Determine the (x, y) coordinate at the center of the cell enclosing the given text.  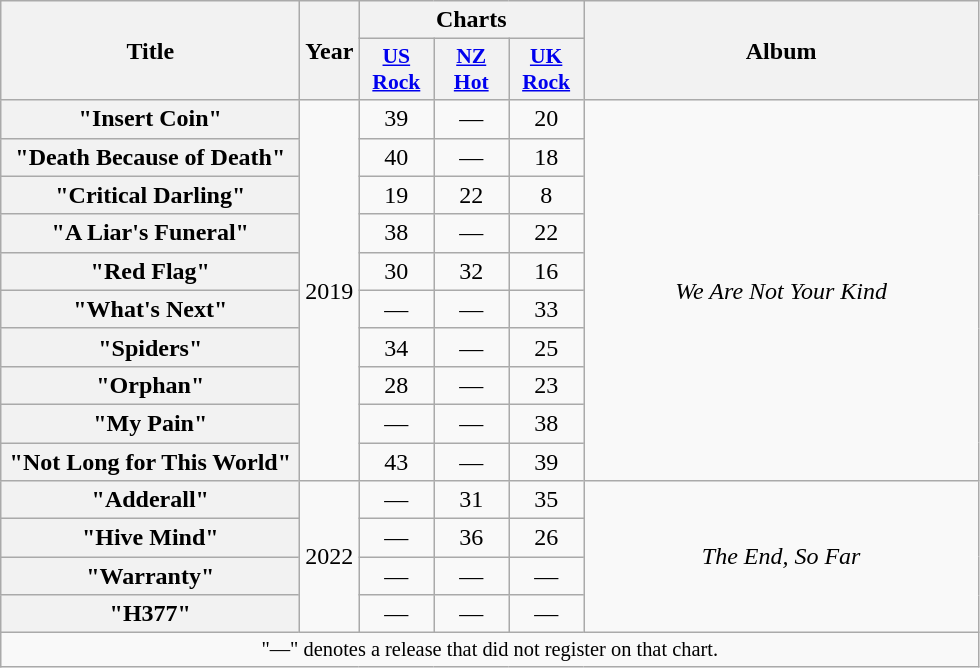
20 (546, 119)
Album (782, 50)
32 (472, 271)
"Hive Mind" (150, 538)
25 (546, 347)
40 (396, 157)
"My Pain" (150, 423)
19 (396, 195)
The End, So Far (782, 557)
16 (546, 271)
43 (396, 461)
36 (472, 538)
UKRock (546, 70)
Title (150, 50)
"Orphan" (150, 385)
33 (546, 309)
"Not Long for This World" (150, 461)
"Spiders" (150, 347)
28 (396, 385)
"Death Because of Death" (150, 157)
30 (396, 271)
"Insert Coin" (150, 119)
"H377" (150, 614)
Year (330, 50)
NZHot (472, 70)
8 (546, 195)
"A Liar's Funeral" (150, 233)
23 (546, 385)
"—" denotes a release that did not register on that chart. (490, 650)
26 (546, 538)
18 (546, 157)
2019 (330, 290)
"What's Next" (150, 309)
2022 (330, 557)
Charts (472, 20)
35 (546, 500)
"Adderall" (150, 500)
"Red Flag" (150, 271)
"Critical Darling" (150, 195)
We Are Not Your Kind (782, 290)
"Warranty" (150, 576)
USRock (396, 70)
34 (396, 347)
31 (472, 500)
